For the text-containing cell, return its midpoint in [X, Y] coordinate format. 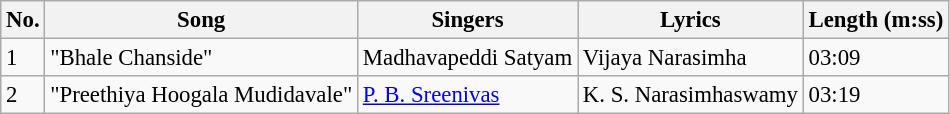
03:09 [876, 58]
P. B. Sreenivas [467, 95]
Singers [467, 20]
Length (m:ss) [876, 20]
Lyrics [691, 20]
"Preethiya Hoogala Mudidavale" [202, 95]
"Bhale Chanside" [202, 58]
No. [23, 20]
K. S. Narasimhaswamy [691, 95]
1 [23, 58]
2 [23, 95]
Song [202, 20]
Madhavapeddi Satyam [467, 58]
03:19 [876, 95]
Vijaya Narasimha [691, 58]
